Determine the (X, Y) coordinate at the center of the cell enclosing the given text.  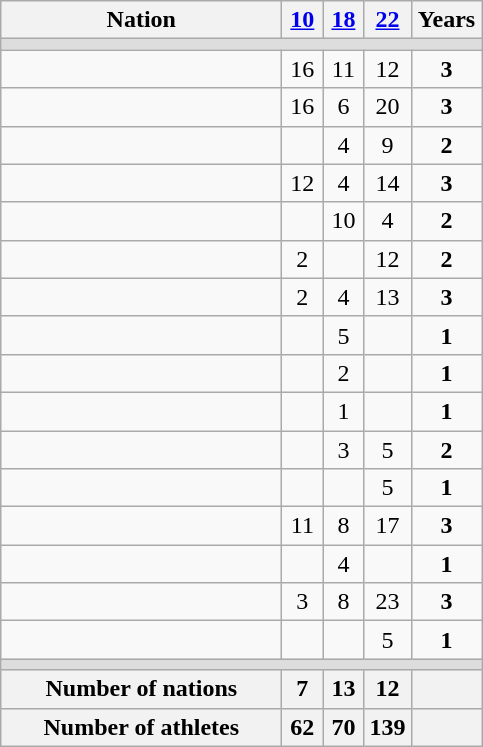
9 (388, 145)
7 (302, 689)
6 (344, 107)
139 (388, 727)
70 (344, 727)
17 (388, 526)
23 (388, 602)
Number of nations (142, 689)
22 (388, 20)
Years (446, 20)
Nation (142, 20)
14 (388, 183)
62 (302, 727)
18 (344, 20)
20 (388, 107)
Number of athletes (142, 727)
